Determine the (x, y) coordinate at the center of the cell enclosing the given text.  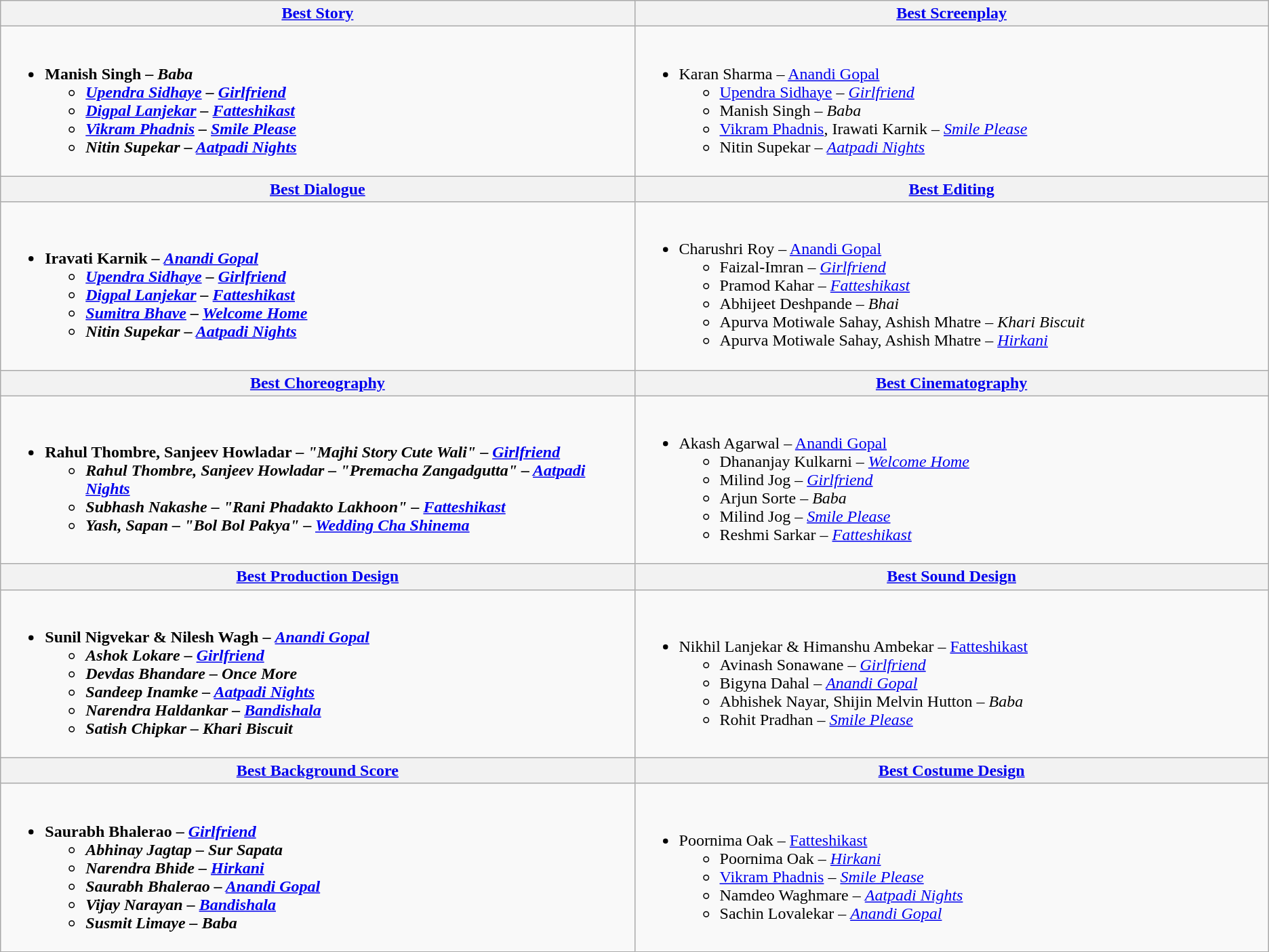
Best Cinematography (952, 383)
Manish Singh – BabaUpendra Sidhaye – GirlfriendDigpal Lanjekar – FatteshikastVikram Phadnis – Smile PleaseNitin Supekar – Aatpadi Nights (317, 102)
Iravati Karnik – Anandi GopalUpendra Sidhaye – GirlfriendDigpal Lanjekar – FatteshikastSumitra Bhave – Welcome HomeNitin Supekar – Aatpadi Nights (317, 286)
Best Dialogue (317, 189)
Karan Sharma – Anandi GopalUpendra Sidhaye – GirlfriendManish Singh – BabaVikram Phadnis, Irawati Karnik – Smile PleaseNitin Supekar – Aatpadi Nights (952, 102)
Best Costume Design (952, 770)
Best Sound Design (952, 577)
Best Screenplay (952, 14)
Best Production Design (317, 577)
Best Editing (952, 189)
Poornima Oak – FatteshikastPoornima Oak – HirkaniVikram Phadnis – Smile PleaseNamdeo Waghmare – Aatpadi NightsSachin Lovalekar – Anandi Gopal (952, 867)
Best Background Score (317, 770)
Best Story (317, 14)
Best Choreography (317, 383)
